Search for the cell housing the specified text and yield its [x, y] center coordinate. 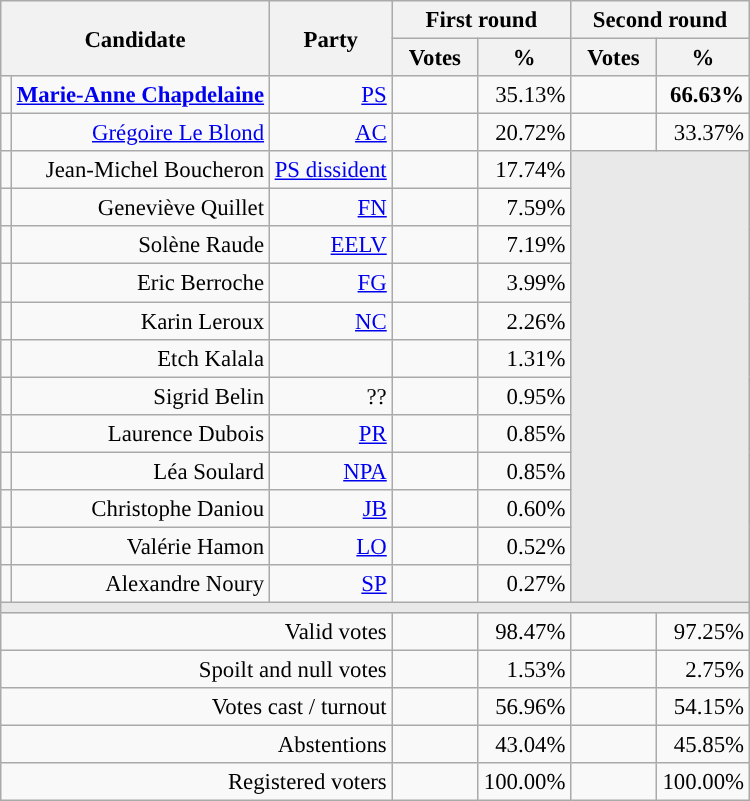
2.26% [524, 321]
Geneviève Quillet [140, 208]
Karin Leroux [140, 321]
Sigrid Belin [140, 396]
17.74% [524, 170]
7.19% [524, 245]
Registered voters [196, 782]
Eric Berroche [140, 283]
LO [330, 546]
AC [330, 133]
PS [330, 95]
54.15% [702, 707]
56.96% [524, 707]
Valérie Hamon [140, 546]
0.27% [524, 584]
Laurence Dubois [140, 433]
33.37% [702, 133]
35.13% [524, 95]
2.75% [702, 670]
0.52% [524, 546]
Grégoire Le Blond [140, 133]
?? [330, 396]
3.99% [524, 283]
Christophe Daniou [140, 509]
1.31% [524, 358]
Party [330, 38]
Valid votes [196, 632]
FN [330, 208]
Votes cast / turnout [196, 707]
7.59% [524, 208]
NPA [330, 471]
20.72% [524, 133]
Second round [660, 20]
Spoilt and null votes [196, 670]
0.95% [524, 396]
97.25% [702, 632]
FG [330, 283]
JB [330, 509]
Etch Kalala [140, 358]
45.85% [702, 745]
First round [482, 20]
Léa Soulard [140, 471]
Candidate [136, 38]
PR [330, 433]
Jean-Michel Boucheron [140, 170]
66.63% [702, 95]
SP [330, 584]
Alexandre Noury [140, 584]
PS dissident [330, 170]
1.53% [524, 670]
Solène Raude [140, 245]
EELV [330, 245]
43.04% [524, 745]
Abstentions [196, 745]
98.47% [524, 632]
Marie-Anne Chapdelaine [140, 95]
0.60% [524, 509]
NC [330, 321]
